Provide the (x, y) coordinate of the cell's center where the given text is located.  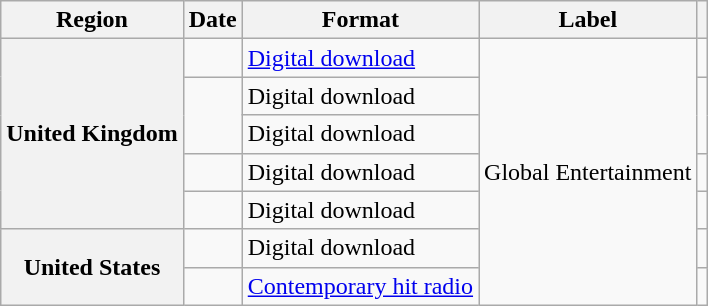
Global Entertainment (588, 172)
Label (588, 20)
United Kingdom (92, 134)
Format (360, 20)
United States (92, 267)
Contemporary hit radio (360, 286)
Date (212, 20)
Region (92, 20)
